Output the (x, y) coordinate of the center of the cell containing the given text.  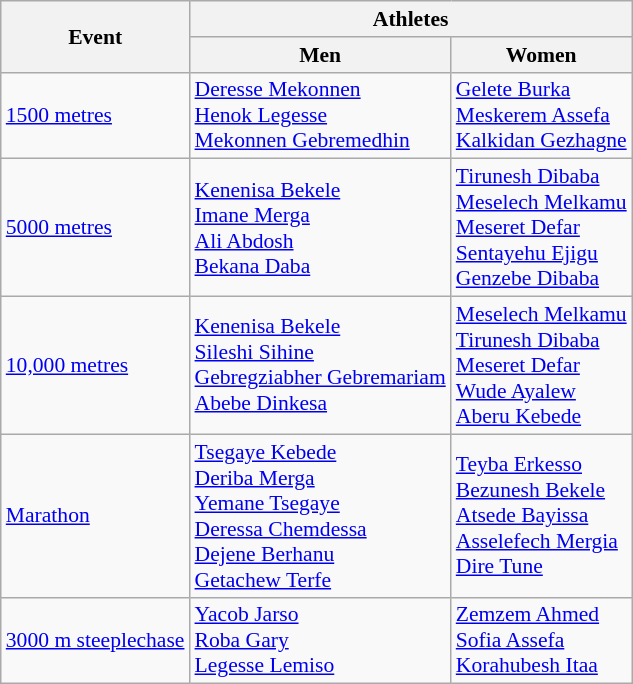
3000 m steeplechase (96, 640)
Yacob JarsoRoba GaryLegesse Lemiso (320, 640)
Deresse MekonnenHenok LegesseMekonnen Gebremedhin (320, 116)
Gelete BurkaMeskerem AssefaKalkidan Gezhagne (542, 116)
Event (96, 36)
Women (542, 55)
Meselech MelkamuTirunesh DibabaMeseret DefarWude AyalewAberu Kebede (542, 366)
10,000 metres (96, 366)
1500 metres (96, 116)
Kenenisa BekeleImane MergaAli AbdoshBekana Daba (320, 228)
Tirunesh DibabaMeselech MelkamuMeseret DefarSentayehu EjiguGenzebe Dibaba (542, 228)
Tsegaye KebedeDeriba MergaYemane TsegayeDeressa ChemdessaDejene BerhanuGetachew Terfe (320, 516)
Zemzem AhmedSofia AssefaKorahubesh Itaa (542, 640)
Marathon (96, 516)
5000 metres (96, 228)
Athletes (411, 19)
Men (320, 55)
Teyba ErkessoBezunesh BekeleAtsede BayissaAsselefech MergiaDire Tune (542, 516)
Kenenisa BekeleSileshi SihineGebregziabher GebremariamAbebe Dinkesa (320, 366)
